Output the [X, Y] coordinate of the center of the cell containing the given text.  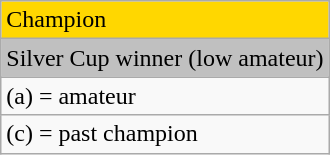
(a) = amateur [165, 96]
Champion [165, 20]
(c) = past champion [165, 134]
Silver Cup winner (low amateur) [165, 58]
